Identify which cell holds the provided text, then report its [X, Y] central coordinate. 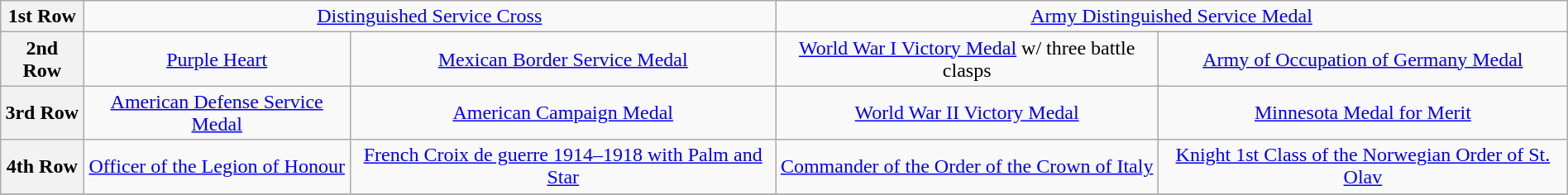
3rd Row [42, 112]
Purple Heart [217, 59]
Army of Occupation of Germany Medal [1363, 59]
Commander of the Order of the Crown of Italy [968, 167]
Army Distinguished Service Medal [1171, 17]
American Defense Service Medal [217, 112]
American Campaign Medal [563, 112]
Distinguished Service Cross [430, 17]
Mexican Border Service Medal [563, 59]
French Croix de guerre 1914–1918 with Palm and Star [563, 167]
4th Row [42, 167]
2nd Row [42, 59]
1st Row [42, 17]
Officer of the Legion of Honour [217, 167]
Knight 1st Class of the Norwegian Order of St. Olav [1363, 167]
World War I Victory Medal w/ three battle clasps [968, 59]
Minnesota Medal for Merit [1363, 112]
World War II Victory Medal [968, 112]
